Pinpoint the cell where the given text exists, returning its (x, y) midpoint coordinate. 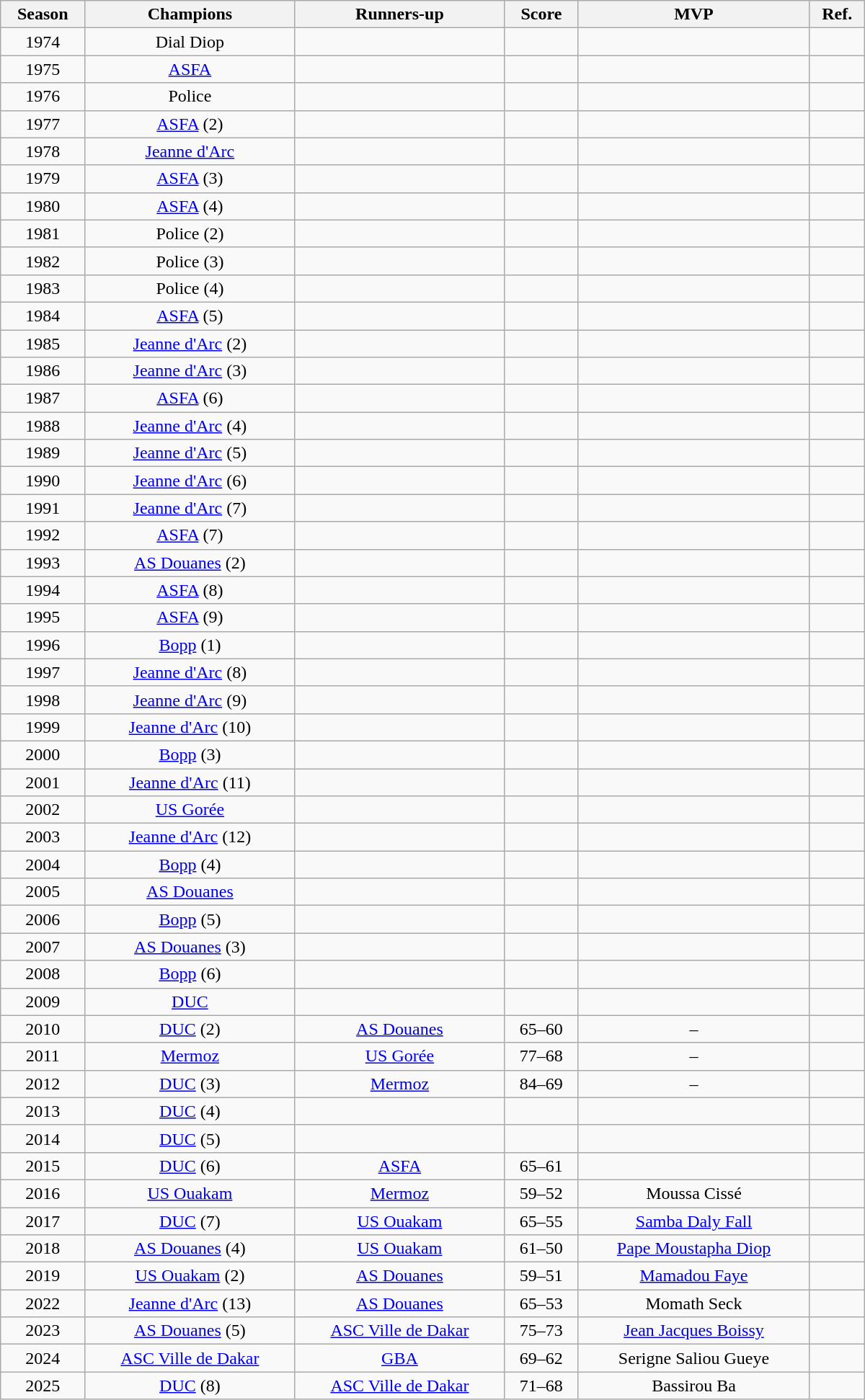
1983 (43, 288)
2009 (43, 1002)
Mamadou Faye (693, 1276)
1981 (43, 233)
2013 (43, 1111)
DUC (2) (190, 1029)
Score (541, 14)
1984 (43, 316)
2002 (43, 810)
AS Douanes (5) (190, 1331)
2008 (43, 974)
Pape Moustapha Diop (693, 1249)
AS Douanes (4) (190, 1249)
1978 (43, 151)
Jeanne d'Arc (4) (190, 426)
2010 (43, 1029)
Jeanne d'Arc (10) (190, 727)
Jeanne d'Arc (190, 151)
AS Douanes (3) (190, 947)
1974 (43, 42)
77–68 (541, 1056)
Jeanne d'Arc (9) (190, 700)
Police (190, 97)
Champions (190, 14)
Bopp (5) (190, 919)
65–55 (541, 1221)
84–69 (541, 1084)
59–51 (541, 1276)
Jeanne d'Arc (11) (190, 782)
Jeanne d'Arc (13) (190, 1303)
Bassirou Ba (693, 1386)
Jeanne d'Arc (12) (190, 837)
DUC (190, 1002)
2023 (43, 1331)
Momath Seck (693, 1303)
1986 (43, 371)
1994 (43, 590)
2017 (43, 1221)
ASFA (4) (190, 206)
Police (3) (190, 261)
Season (43, 14)
2018 (43, 1249)
1995 (43, 617)
1992 (43, 535)
2015 (43, 1166)
1985 (43, 344)
2007 (43, 947)
1991 (43, 508)
DUC (4) (190, 1111)
1998 (43, 700)
AS Douanes (2) (190, 563)
Ref. (837, 14)
ASFA (6) (190, 398)
1989 (43, 453)
ASFA (3) (190, 179)
69–62 (541, 1358)
59–52 (541, 1193)
1980 (43, 206)
Jeanne d'Arc (5) (190, 453)
Police (4) (190, 288)
1987 (43, 398)
75–73 (541, 1331)
2016 (43, 1193)
1982 (43, 261)
2012 (43, 1084)
Bopp (4) (190, 865)
1996 (43, 645)
2022 (43, 1303)
DUC (6) (190, 1166)
1975 (43, 69)
Police (2) (190, 233)
2003 (43, 837)
1990 (43, 481)
2004 (43, 865)
Jeanne d'Arc (3) (190, 371)
DUC (7) (190, 1221)
DUC (3) (190, 1084)
65–60 (541, 1029)
MVP (693, 14)
Jeanne d'Arc (8) (190, 672)
1997 (43, 672)
Jeanne d'Arc (2) (190, 344)
2019 (43, 1276)
2006 (43, 919)
DUC (5) (190, 1138)
US Ouakam (2) (190, 1276)
Bopp (6) (190, 974)
Moussa Cissé (693, 1193)
GBA (399, 1358)
Bopp (1) (190, 645)
2001 (43, 782)
1979 (43, 179)
Dial Diop (190, 42)
1999 (43, 727)
2000 (43, 754)
ASFA (8) (190, 590)
2025 (43, 1386)
1988 (43, 426)
2011 (43, 1056)
2005 (43, 892)
2014 (43, 1138)
71–68 (541, 1386)
Serigne Saliou Gueye (693, 1358)
Jeanne d'Arc (6) (190, 481)
Jean Jacques Boissy (693, 1331)
ASFA (5) (190, 316)
61–50 (541, 1249)
1993 (43, 563)
Bopp (3) (190, 754)
Runners-up (399, 14)
ASFA (7) (190, 535)
Jeanne d'Arc (7) (190, 508)
DUC (8) (190, 1386)
ASFA (2) (190, 124)
65–53 (541, 1303)
ASFA (9) (190, 617)
1976 (43, 97)
65–61 (541, 1166)
1977 (43, 124)
2024 (43, 1358)
Samba Daly Fall (693, 1221)
